Extract the (x, y) coordinate from the center of the cell holding the provided text.  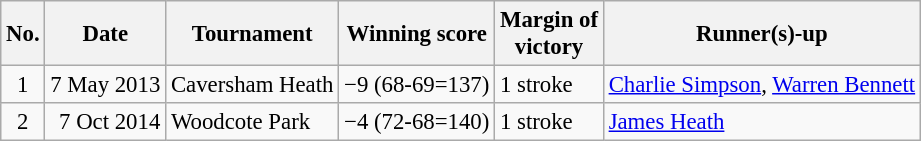
Date (106, 34)
−9 (68-69=137) (417, 85)
7 Oct 2014 (106, 122)
7 May 2013 (106, 85)
James Heath (762, 122)
No. (23, 34)
1 (23, 85)
Charlie Simpson, Warren Bennett (762, 85)
Margin ofvictory (550, 34)
Runner(s)-up (762, 34)
−4 (72-68=140) (417, 122)
Winning score (417, 34)
Caversham Heath (252, 85)
Woodcote Park (252, 122)
Tournament (252, 34)
2 (23, 122)
